Capture the cell that displays the provided text and extract its (X, Y) central coordinate. 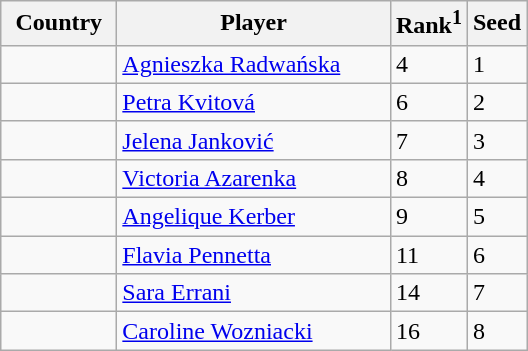
Jelena Janković (254, 140)
Sara Errani (254, 293)
Angelique Kerber (254, 217)
Player (254, 24)
5 (496, 217)
Agnieszka Radwańska (254, 64)
Rank1 (428, 24)
9 (428, 217)
Country (59, 24)
11 (428, 255)
2 (496, 102)
Seed (496, 24)
1 (496, 64)
Caroline Wozniacki (254, 331)
3 (496, 140)
Petra Kvitová (254, 102)
16 (428, 331)
Flavia Pennetta (254, 255)
14 (428, 293)
Victoria Azarenka (254, 178)
